Scan for the cell matching the given text and deliver its (X, Y) coordinate at center. 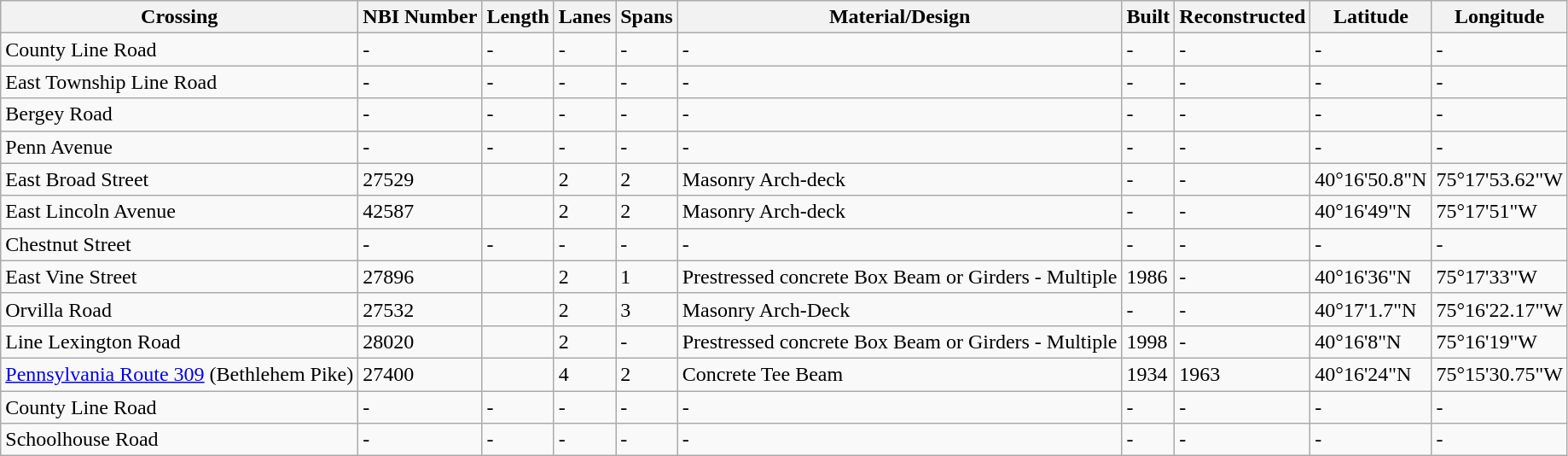
1963 (1242, 374)
Bergey Road (179, 114)
East Township Line Road (179, 82)
Chestnut Street (179, 244)
Spans (647, 17)
40°17'1.7"N (1371, 309)
Masonry Arch-Deck (899, 309)
1934 (1148, 374)
27896 (420, 277)
75°17'51"W (1500, 212)
Orvilla Road (179, 309)
4 (584, 374)
75°17'33"W (1500, 277)
Crossing (179, 17)
27532 (420, 309)
75°15'30.75"W (1500, 374)
Lanes (584, 17)
East Lincoln Avenue (179, 212)
Line Lexington Road (179, 342)
1 (647, 277)
Pennsylvania Route 309 (Bethlehem Pike) (179, 374)
Longitude (1500, 17)
75°16'22.17"W (1500, 309)
Penn Avenue (179, 147)
Material/Design (899, 17)
40°16'36"N (1371, 277)
28020 (420, 342)
40°16'50.8"N (1371, 179)
75°17'53.62"W (1500, 179)
Reconstructed (1242, 17)
40°16'24"N (1371, 374)
40°16'49"N (1371, 212)
East Vine Street (179, 277)
1998 (1148, 342)
42587 (420, 212)
3 (647, 309)
Built (1148, 17)
Length (518, 17)
NBI Number (420, 17)
27400 (420, 374)
Schoolhouse Road (179, 440)
75°16'19"W (1500, 342)
East Broad Street (179, 179)
Concrete Tee Beam (899, 374)
27529 (420, 179)
40°16'8"N (1371, 342)
Latitude (1371, 17)
1986 (1148, 277)
